Scan for the cell matching the given text and deliver its (X, Y) coordinate at center. 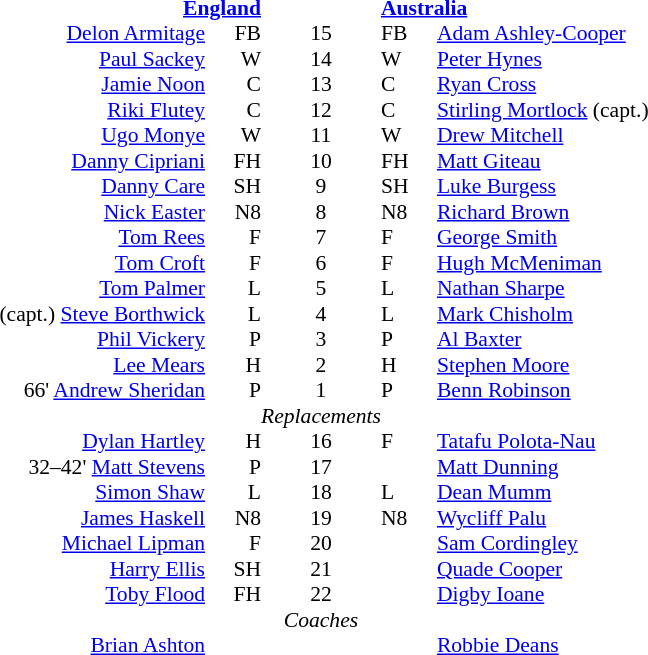
6 (321, 263)
12 (321, 110)
22 (321, 595)
1 (321, 391)
10 (321, 161)
Replacements (321, 416)
11 (321, 135)
20 (321, 543)
18 (321, 493)
3 (321, 339)
5 (321, 289)
15 (321, 33)
14 (321, 59)
21 (321, 569)
9 (321, 187)
8 (321, 212)
17 (321, 467)
Coaches (321, 620)
16 (321, 441)
19 (321, 518)
13 (321, 85)
2 (321, 365)
4 (321, 314)
7 (321, 237)
